Detect which cell encompasses the target text, then output its [X, Y] center coordinate. 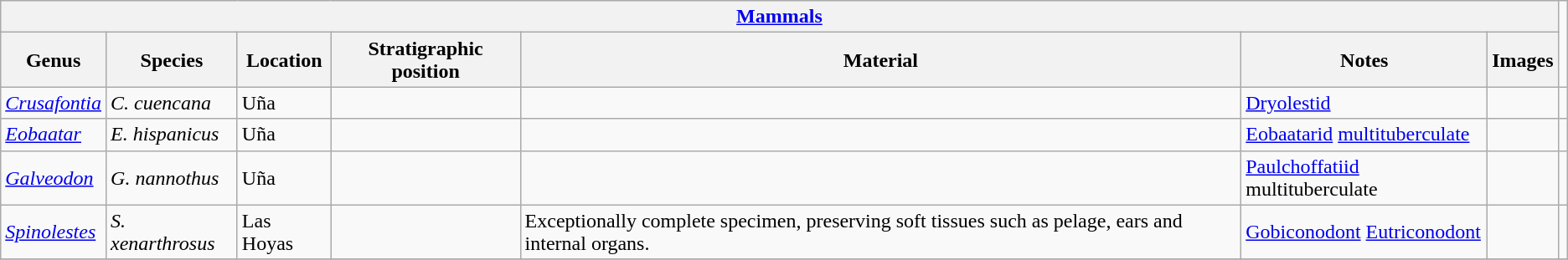
Crusafontia [54, 103]
Stratigraphic position [426, 60]
G. nannothus [173, 177]
Las Hoyas [284, 232]
C. cuencana [173, 103]
Images [1523, 60]
Genus [54, 60]
Species [173, 60]
E. hispanicus [173, 135]
Spinolestes [54, 232]
Dryolestid [1364, 103]
Eobaatar [54, 135]
Mammals [779, 17]
Galveodon [54, 177]
Paulchoffatiid multituberculate [1364, 177]
Eobaatarid multituberculate [1364, 135]
Material [881, 60]
Gobiconodont Eutriconodont [1364, 232]
Location [284, 60]
S. xenarthrosus [173, 232]
Exceptionally complete specimen, preserving soft tissues such as pelage, ears and internal organs. [881, 232]
Notes [1364, 60]
